From the cell containing the given text, extract its center point as (x, y) coordinate. 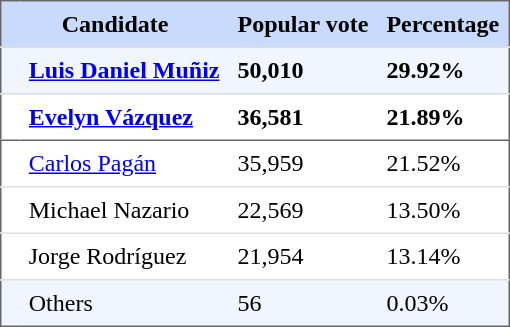
21.89% (443, 117)
50,010 (302, 70)
22,569 (302, 210)
35,959 (302, 163)
56 (302, 303)
13.50% (443, 210)
Others (124, 303)
21,954 (302, 256)
Percentage (443, 24)
Popular vote (302, 24)
36,581 (302, 117)
Candidate (114, 24)
13.14% (443, 256)
Luis Daniel Muñiz (124, 70)
Evelyn Vázquez (124, 117)
Michael Nazario (124, 210)
21.52% (443, 163)
29.92% (443, 70)
Jorge Rodríguez (124, 256)
0.03% (443, 303)
Carlos Pagán (124, 163)
